Extract the [X, Y] coordinate from the center of the cell holding the provided text.  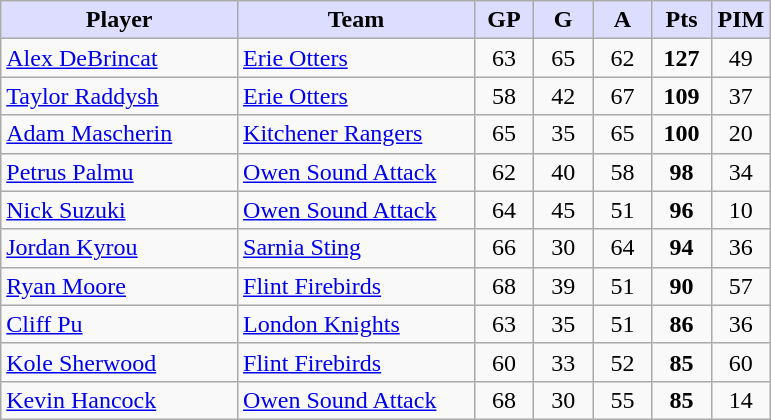
55 [622, 400]
Ryan Moore [120, 286]
Alex DeBrincat [120, 58]
57 [740, 286]
Sarnia Sting [356, 248]
109 [682, 96]
Taylor Raddysh [120, 96]
London Knights [356, 324]
PIM [740, 20]
Adam Mascherin [120, 134]
52 [622, 362]
49 [740, 58]
Kitchener Rangers [356, 134]
37 [740, 96]
42 [564, 96]
33 [564, 362]
Petrus Palmu [120, 172]
Player [120, 20]
40 [564, 172]
94 [682, 248]
Nick Suzuki [120, 210]
86 [682, 324]
Team [356, 20]
10 [740, 210]
14 [740, 400]
Kevin Hancock [120, 400]
20 [740, 134]
Cliff Pu [120, 324]
67 [622, 96]
39 [564, 286]
127 [682, 58]
45 [564, 210]
G [564, 20]
A [622, 20]
34 [740, 172]
Kole Sherwood [120, 362]
66 [504, 248]
96 [682, 210]
GP [504, 20]
Jordan Kyrou [120, 248]
98 [682, 172]
Pts [682, 20]
100 [682, 134]
90 [682, 286]
